Detect which cell encompasses the target text, then output its (x, y) center coordinate. 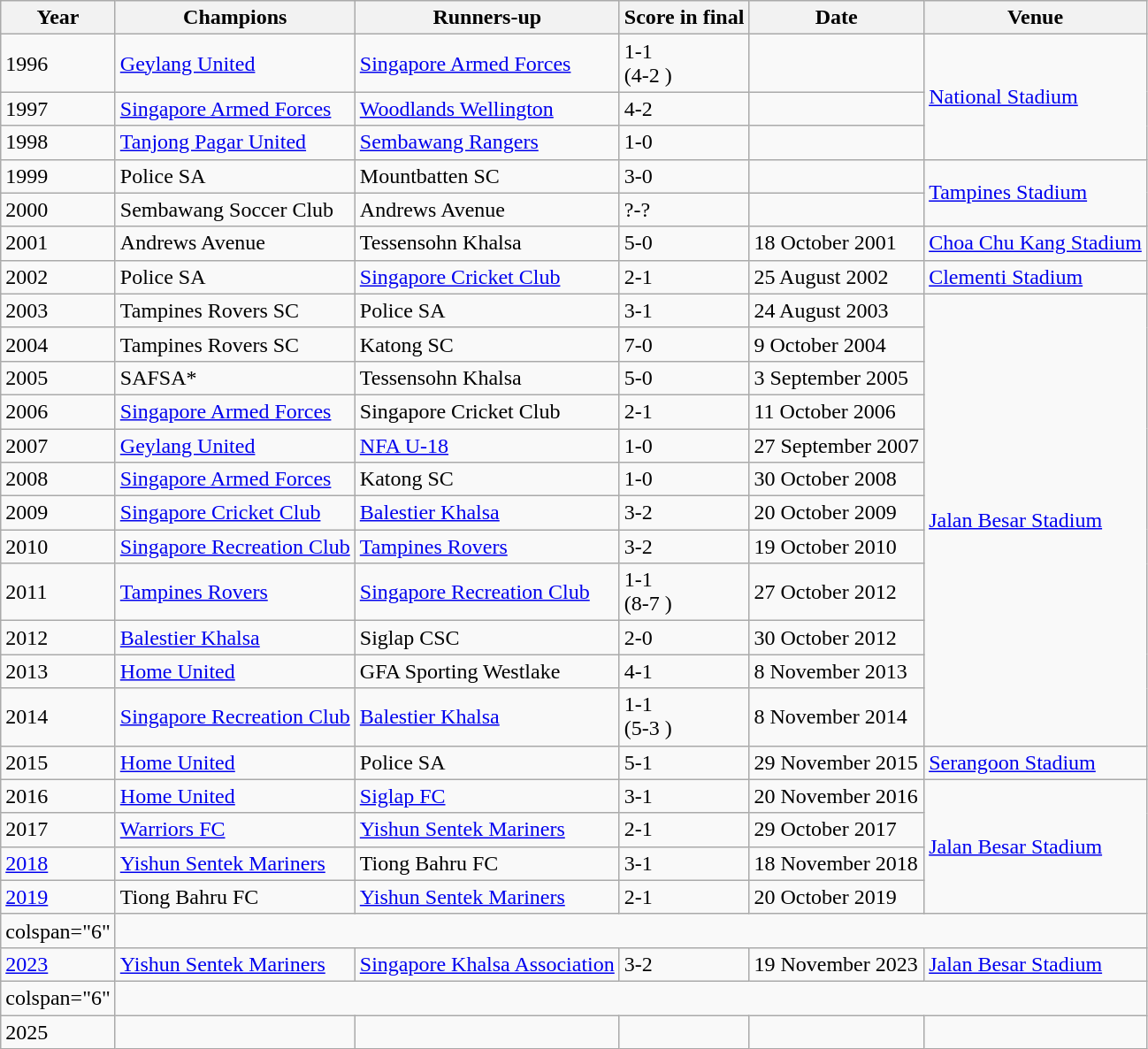
20 October 2009 (837, 513)
1996 (58, 64)
NFA U-18 (486, 445)
2013 (58, 671)
19 October 2010 (837, 547)
27 September 2007 (837, 445)
2007 (58, 445)
2019 (58, 897)
2025 (58, 1032)
Champions (235, 18)
2005 (58, 378)
Choa Chu Kang Stadium (1036, 243)
2016 (58, 796)
20 October 2019 (837, 897)
Clementi Stadium (1036, 277)
4-1 (685, 671)
Tanjong Pagar United (235, 142)
1997 (58, 109)
5-1 (685, 762)
Score in final (685, 18)
Sembawang Rangers (486, 142)
30 October 2012 (837, 638)
GFA Sporting Westlake (486, 671)
2002 (58, 277)
3-0 (685, 176)
2006 (58, 411)
24 August 2003 (837, 310)
Sembawang Soccer Club (235, 210)
2011 (58, 593)
29 October 2017 (837, 830)
Venue (1036, 18)
2018 (58, 863)
Mountbatten SC (486, 176)
2-0 (685, 638)
1-1(4-2 ) (685, 64)
11 October 2006 (837, 411)
SAFSA* (235, 378)
?-? (685, 210)
25 August 2002 (837, 277)
18 November 2018 (837, 863)
2009 (58, 513)
1999 (58, 176)
2000 (58, 210)
18 October 2001 (837, 243)
1-1(5-3 ) (685, 716)
2012 (58, 638)
2014 (58, 716)
2023 (58, 964)
2008 (58, 479)
7-0 (685, 344)
1-1(8-7 ) (685, 593)
2001 (58, 243)
Date (837, 18)
2015 (58, 762)
2010 (58, 547)
Woodlands Wellington (486, 109)
National Stadium (1036, 97)
Siglap FC (486, 796)
4-2 (685, 109)
29 November 2015 (837, 762)
2017 (58, 830)
27 October 2012 (837, 593)
8 November 2013 (837, 671)
1998 (58, 142)
3 September 2005 (837, 378)
Serangoon Stadium (1036, 762)
2004 (58, 344)
8 November 2014 (837, 716)
9 October 2004 (837, 344)
Runners-up (486, 18)
19 November 2023 (837, 964)
Warriors FC (235, 830)
Tampines Stadium (1036, 193)
30 October 2008 (837, 479)
Siglap CSC (486, 638)
Singapore Khalsa Association (486, 964)
2003 (58, 310)
Year (58, 18)
20 November 2016 (837, 796)
